From the cell containing the given text, extract its center point as [x, y] coordinate. 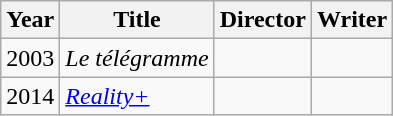
Title [137, 20]
Reality+ [137, 96]
2003 [30, 58]
Writer [352, 20]
Le télégramme [137, 58]
Year [30, 20]
2014 [30, 96]
Director [262, 20]
